Find where the given text appears and provide that cell's center as (x, y) coordinate. 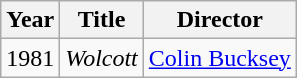
Director (220, 20)
1981 (30, 58)
Colin Bucksey (220, 58)
Title (102, 20)
Year (30, 20)
Wolcott (102, 58)
